Scan for the cell matching the given text and deliver its (x, y) coordinate at center. 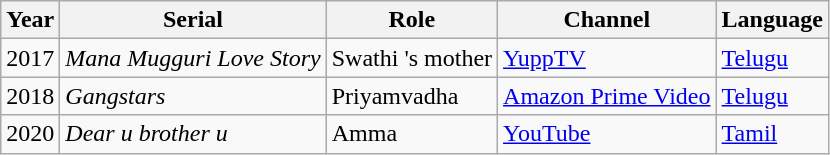
Priyamvadha (412, 96)
YuppTV (607, 58)
Mana Mugguri Love Story (193, 58)
Language (772, 20)
Tamil (772, 134)
Year (30, 20)
Serial (193, 20)
2018 (30, 96)
2017 (30, 58)
Dear u brother u (193, 134)
Amazon Prime Video (607, 96)
2020 (30, 134)
Role (412, 20)
Channel (607, 20)
Gangstars (193, 96)
YouTube (607, 134)
Swathi 's mother (412, 58)
Amma (412, 134)
